For the text-containing cell, return its midpoint in [x, y] coordinate format. 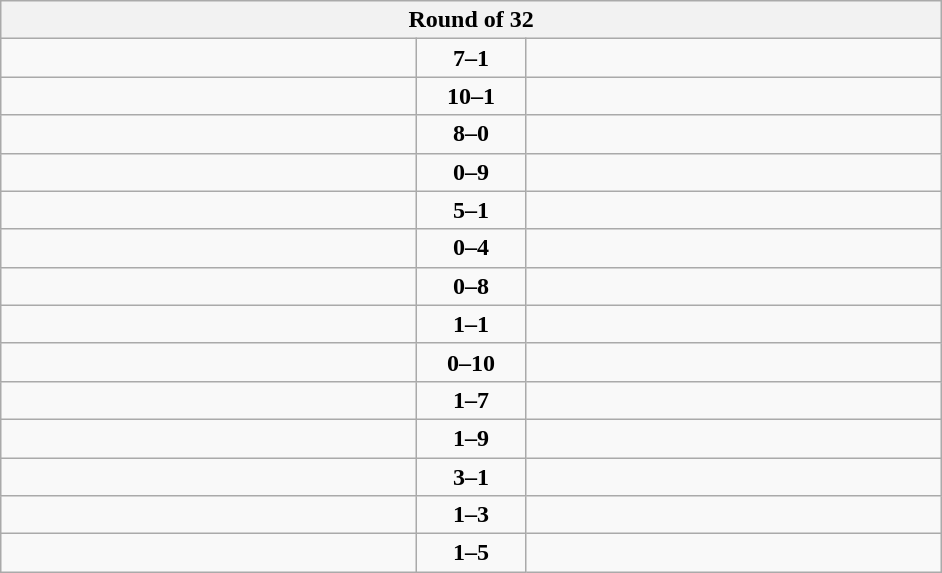
10–1 [472, 96]
0–9 [472, 172]
1–9 [472, 438]
Round of 32 [472, 20]
8–0 [472, 134]
7–1 [472, 58]
5–1 [472, 210]
0–10 [472, 362]
1–7 [472, 400]
1–1 [472, 324]
1–5 [472, 553]
0–8 [472, 286]
1–3 [472, 515]
3–1 [472, 477]
0–4 [472, 248]
